Identify which cell holds the provided text, then report its (x, y) central coordinate. 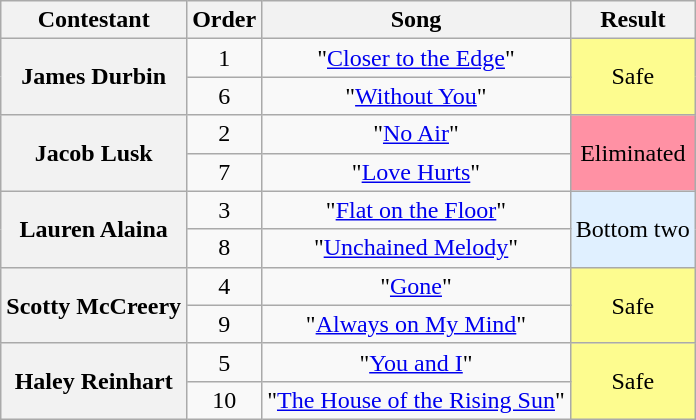
Contestant (94, 20)
Jacob Lusk (94, 153)
Order (224, 20)
3 (224, 210)
Bottom two (632, 229)
2 (224, 134)
10 (224, 400)
7 (224, 172)
"Always on My Mind" (416, 324)
"Love Hurts" (416, 172)
"Closer to the Edge" (416, 58)
Eliminated (632, 153)
"Gone" (416, 286)
"The House of the Rising Sun" (416, 400)
"No Air" (416, 134)
"Without You" (416, 96)
1 (224, 58)
"Unchained Melody" (416, 248)
9 (224, 324)
"Flat on the Floor" (416, 210)
James Durbin (94, 77)
5 (224, 362)
4 (224, 286)
Lauren Alaina (94, 229)
Scotty McCreery (94, 305)
Result (632, 20)
8 (224, 248)
Haley Reinhart (94, 381)
6 (224, 96)
Song (416, 20)
"You and I" (416, 362)
